Identify which cell holds the provided text, then report its (X, Y) central coordinate. 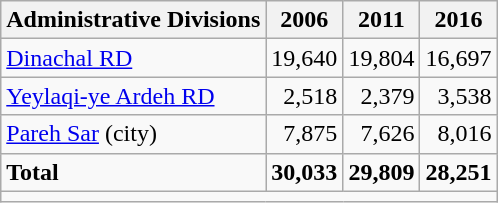
2,518 (304, 96)
Administrative Divisions (134, 20)
2016 (458, 20)
Pareh Sar (city) (134, 134)
19,804 (382, 58)
Total (134, 172)
7,626 (382, 134)
2,379 (382, 96)
7,875 (304, 134)
8,016 (458, 134)
Yeylaqi-ye Ardeh RD (134, 96)
Dinachal RD (134, 58)
2006 (304, 20)
30,033 (304, 172)
29,809 (382, 172)
3,538 (458, 96)
19,640 (304, 58)
2011 (382, 20)
16,697 (458, 58)
28,251 (458, 172)
